Detect which cell encompasses the target text, then output its [X, Y] center coordinate. 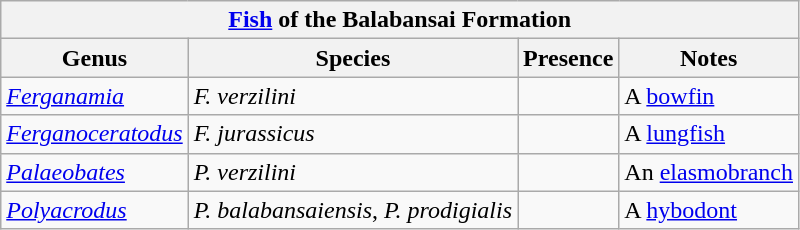
Notes [709, 58]
P. balabansaiensis, P. prodigialis [352, 210]
F. jurassicus [352, 134]
Species [352, 58]
Genus [94, 58]
Ferganamia [94, 96]
Ferganoceratodus [94, 134]
An elasmobranch [709, 172]
F. verzilini [352, 96]
Presence [568, 58]
A bowfin [709, 96]
A hybodont [709, 210]
Fish of the Balabansai Formation [400, 20]
Palaeobates [94, 172]
A lungfish [709, 134]
P. verzilini [352, 172]
Polyacrodus [94, 210]
